Locate the cell with the specified text and output its (x, y) center coordinate. 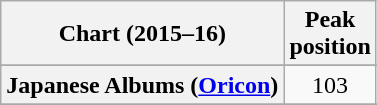
Chart (2015–16) (142, 34)
Peak position (330, 34)
103 (330, 85)
Japanese Albums (Oricon) (142, 85)
